Output the [X, Y] coordinate of the center of the cell containing the given text.  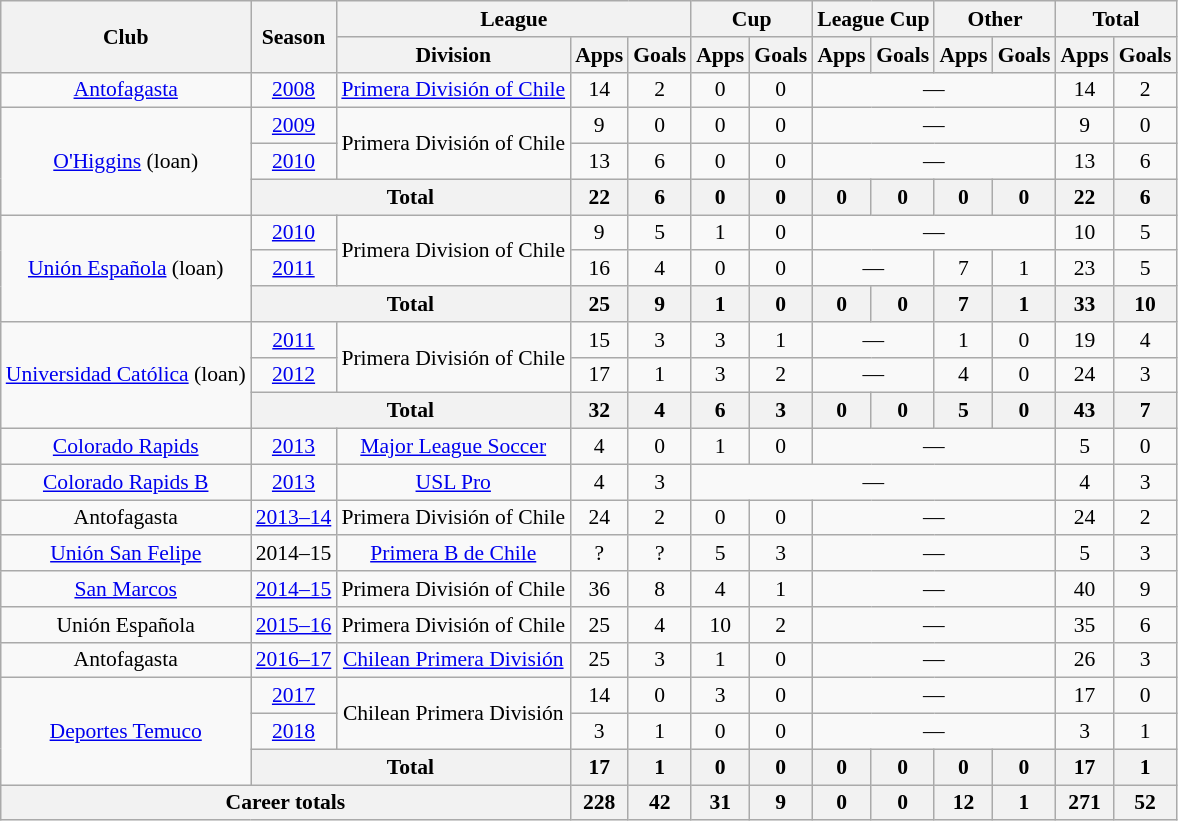
Unión Española (loan) [126, 268]
Season [294, 36]
2008 [294, 90]
32 [599, 411]
52 [1146, 803]
USL Pro [453, 482]
2012 [294, 375]
2017 [294, 696]
Club [126, 36]
2016–17 [294, 660]
Primera B de Chile [453, 554]
8 [660, 589]
Deportes Temuco [126, 732]
Unión San Felipe [126, 554]
Universidad Católica (loan) [126, 376]
Career totals [286, 803]
15 [599, 340]
12 [963, 803]
31 [720, 803]
43 [1084, 411]
League [514, 19]
Major League Soccer [453, 447]
Primera Division of Chile [453, 250]
O'Higgins (loan) [126, 162]
228 [599, 803]
26 [1084, 660]
16 [599, 269]
Colorado Rapids [126, 447]
Cup [752, 19]
23 [1084, 269]
2015–16 [294, 625]
35 [1084, 625]
42 [660, 803]
League Cup [873, 19]
Unión Española [126, 625]
2018 [294, 732]
Division [453, 55]
271 [1084, 803]
San Marcos [126, 589]
Colorado Rapids B [126, 482]
19 [1084, 340]
2013–14 [294, 518]
Other [994, 19]
36 [599, 589]
33 [1084, 304]
2009 [294, 126]
40 [1084, 589]
